Output the [X, Y] coordinate of the center of the cell containing the given text.  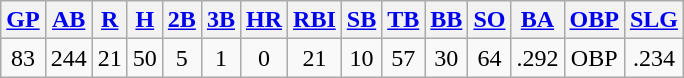
SLG [654, 20]
GP [23, 20]
.292 [538, 58]
57 [404, 58]
3B [220, 20]
AB [68, 20]
H [144, 20]
0 [264, 58]
5 [182, 58]
244 [68, 58]
.234 [654, 58]
R [110, 20]
SO [490, 20]
RBI [315, 20]
BB [446, 20]
83 [23, 58]
2B [182, 20]
1 [220, 58]
SB [361, 20]
10 [361, 58]
50 [144, 58]
BA [538, 20]
TB [404, 20]
HR [264, 20]
30 [446, 58]
64 [490, 58]
